Output the [X, Y] coordinate of the center of the cell containing the given text.  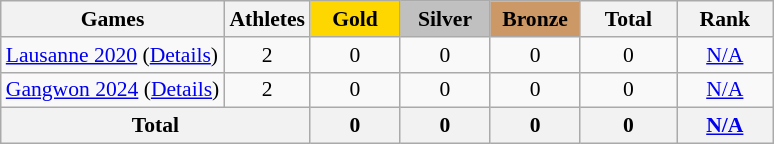
Gangwon 2024 (Details) [113, 90]
Bronze [535, 19]
Gold [355, 19]
Games [113, 19]
Athletes [267, 19]
Rank [726, 19]
Silver [445, 19]
Lausanne 2020 (Details) [113, 55]
